Pinpoint the cell where the given text exists, returning its [x, y] midpoint coordinate. 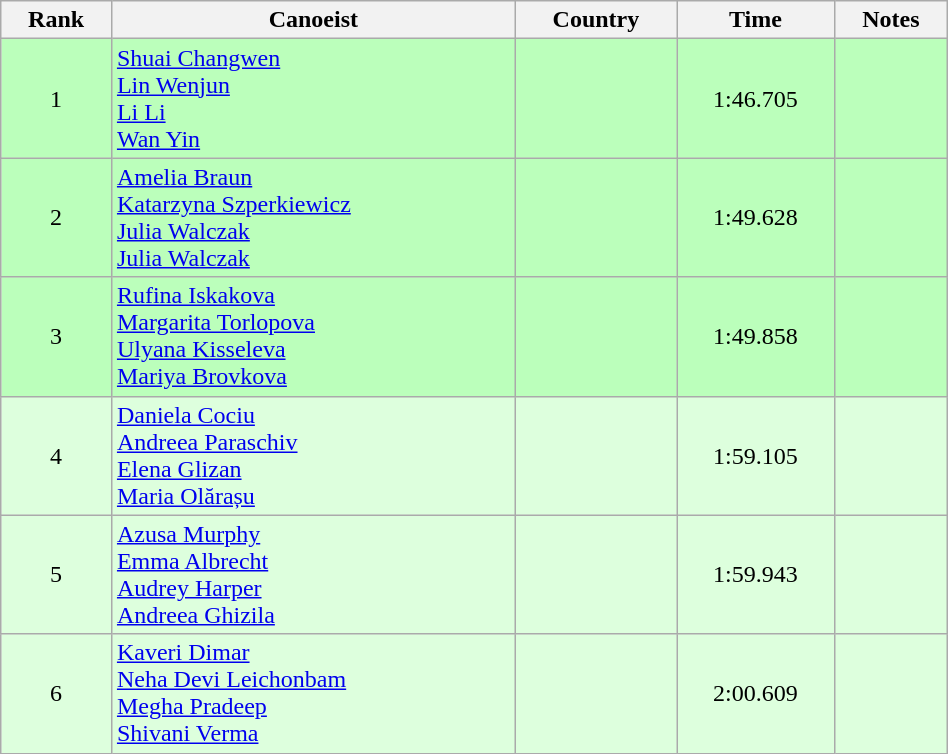
Country [596, 20]
Time [756, 20]
1:49.858 [756, 336]
1:59.105 [756, 456]
Notes [890, 20]
Canoeist [313, 20]
Rufina IskakovaMargarita TorlopovaUlyana KisselevaMariya Brovkova [313, 336]
Shuai ChangwenLin WenjunLi LiWan Yin [313, 98]
Azusa MurphyEmma AlbrechtAudrey HarperAndreea Ghizila [313, 574]
2 [56, 218]
2:00.609 [756, 694]
1:49.628 [756, 218]
1 [56, 98]
3 [56, 336]
1:46.705 [756, 98]
1:59.943 [756, 574]
Amelia BraunKatarzyna SzperkiewiczJulia WalczakJulia Walczak [313, 218]
Kaveri DimarNeha Devi LeichonbamMegha PradeepShivani Verma [313, 694]
6 [56, 694]
Rank [56, 20]
5 [56, 574]
4 [56, 456]
Daniela CociuAndreea ParaschivElena GlizanMaria Olărașu [313, 456]
